Pinpoint the cell where the given text exists, returning its (x, y) midpoint coordinate. 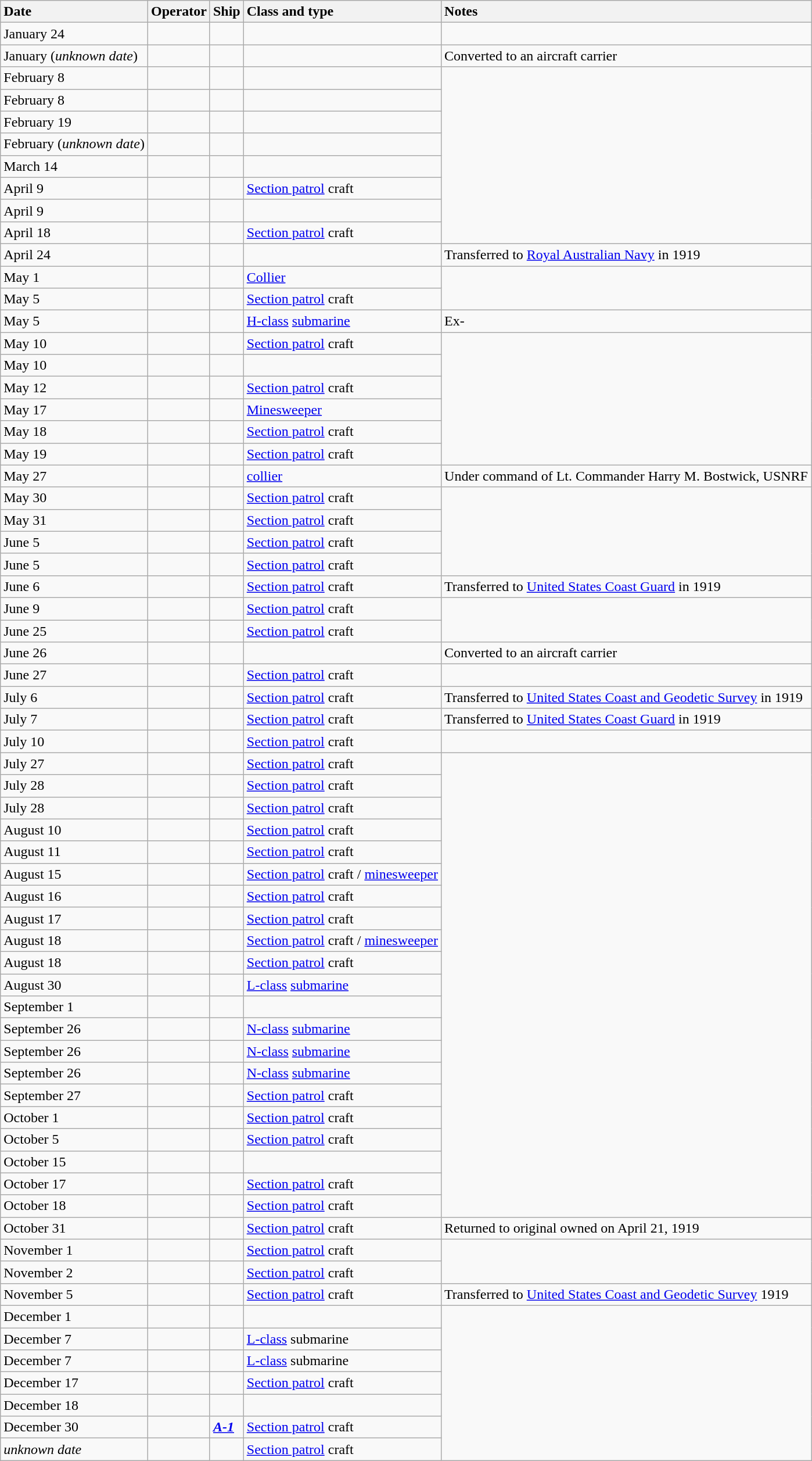
May 1 (74, 277)
Under command of Lt. Commander Harry M. Bostwick, USNRF (626, 476)
Transferred to Royal Australian Navy in 1919 (626, 255)
June 9 (74, 608)
May 31 (74, 520)
May 19 (74, 454)
Notes (626, 12)
collier (342, 476)
May 12 (74, 388)
unknown date (74, 1449)
October 18 (74, 1206)
March 14 (74, 166)
October 17 (74, 1184)
November 1 (74, 1250)
August 30 (74, 985)
December 1 (74, 1316)
August 11 (74, 852)
July 10 (74, 742)
September 1 (74, 1007)
July 6 (74, 697)
October 5 (74, 1140)
December 30 (74, 1427)
August 16 (74, 896)
February (unknown date) (74, 144)
April 18 (74, 232)
April 24 (74, 255)
December 18 (74, 1405)
October 1 (74, 1118)
June 27 (74, 675)
August 10 (74, 830)
Ex- (626, 321)
Returned to original owned on April 21, 1919 (626, 1228)
Transferred to United States Coast and Geodetic Survey in 1919 (626, 697)
Class and type (342, 12)
A-1 (227, 1427)
February 19 (74, 122)
June 26 (74, 653)
May 27 (74, 476)
July 27 (74, 764)
May 18 (74, 432)
Minesweeper (342, 410)
Transferred to United States Coast and Geodetic Survey 1919 (626, 1294)
Date (74, 12)
September 27 (74, 1095)
July 7 (74, 719)
August 17 (74, 918)
Operator (179, 12)
December 17 (74, 1383)
May 30 (74, 498)
June 6 (74, 586)
November 5 (74, 1294)
May 17 (74, 410)
January 24 (74, 34)
January (unknown date) (74, 56)
June 25 (74, 631)
Ship (227, 12)
October 15 (74, 1162)
H-class submarine (342, 321)
August 15 (74, 874)
Collier (342, 277)
November 2 (74, 1272)
October 31 (74, 1228)
